Extract the (x, y) coordinate from the center of the cell holding the provided text.  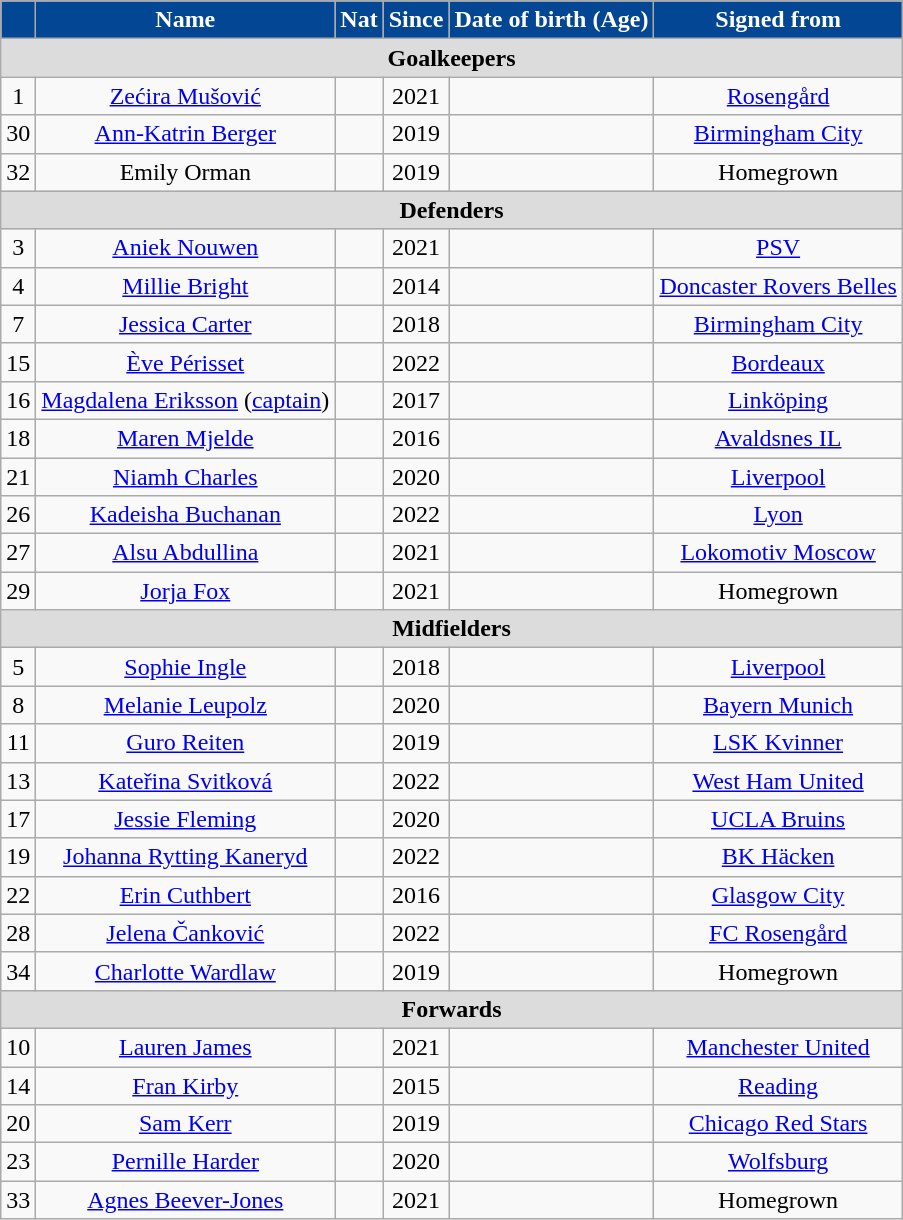
11 (18, 743)
14 (18, 1085)
Alsu Abdullina (186, 553)
Reading (778, 1085)
10 (18, 1047)
Chicago Red Stars (778, 1124)
West Ham United (778, 781)
15 (18, 362)
1 (18, 96)
22 (18, 895)
Charlotte Wardlaw (186, 971)
Lokomotiv Moscow (778, 553)
Agnes Beever-Jones (186, 1200)
Johanna Rytting Kaneryd (186, 857)
Guro Reiten (186, 743)
Manchester United (778, 1047)
Ève Périsset (186, 362)
32 (18, 172)
Emily Orman (186, 172)
16 (18, 400)
Maren Mjelde (186, 438)
21 (18, 477)
23 (18, 1162)
Lyon (778, 515)
Kadeisha Buchanan (186, 515)
Kateřina Svitková (186, 781)
Fran Kirby (186, 1085)
LSK Kvinner (778, 743)
Sophie Ingle (186, 667)
Melanie Leupolz (186, 705)
Bayern Munich (778, 705)
Jessica Carter (186, 324)
Defenders (452, 210)
Jessie Fleming (186, 819)
19 (18, 857)
18 (18, 438)
26 (18, 515)
29 (18, 591)
Forwards (452, 1009)
Linköping (778, 400)
17 (18, 819)
PSV (778, 248)
Doncaster Rovers Belles (778, 286)
Name (186, 20)
Glasgow City (778, 895)
Pernille Harder (186, 1162)
Erin Cuthbert (186, 895)
Rosengård (778, 96)
27 (18, 553)
Millie Bright (186, 286)
Signed from (778, 20)
4 (18, 286)
Sam Kerr (186, 1124)
Goalkeepers (452, 58)
2015 (416, 1085)
Wolfsburg (778, 1162)
13 (18, 781)
BK Häcken (778, 857)
30 (18, 134)
Since (416, 20)
Ann-Katrin Berger (186, 134)
Date of birth (Age) (552, 20)
Aniek Nouwen (186, 248)
Nat (359, 20)
33 (18, 1200)
Midfielders (452, 629)
8 (18, 705)
34 (18, 971)
Bordeaux (778, 362)
7 (18, 324)
Jorja Fox (186, 591)
2017 (416, 400)
Zećira Mušović (186, 96)
3 (18, 248)
Lauren James (186, 1047)
UCLA Bruins (778, 819)
Jelena Čanković (186, 933)
2014 (416, 286)
Niamh Charles (186, 477)
Magdalena Eriksson (captain) (186, 400)
20 (18, 1124)
5 (18, 667)
28 (18, 933)
Avaldsnes IL (778, 438)
FC Rosengård (778, 933)
